Determine the [x, y] coordinate at the center of the cell enclosing the given text.  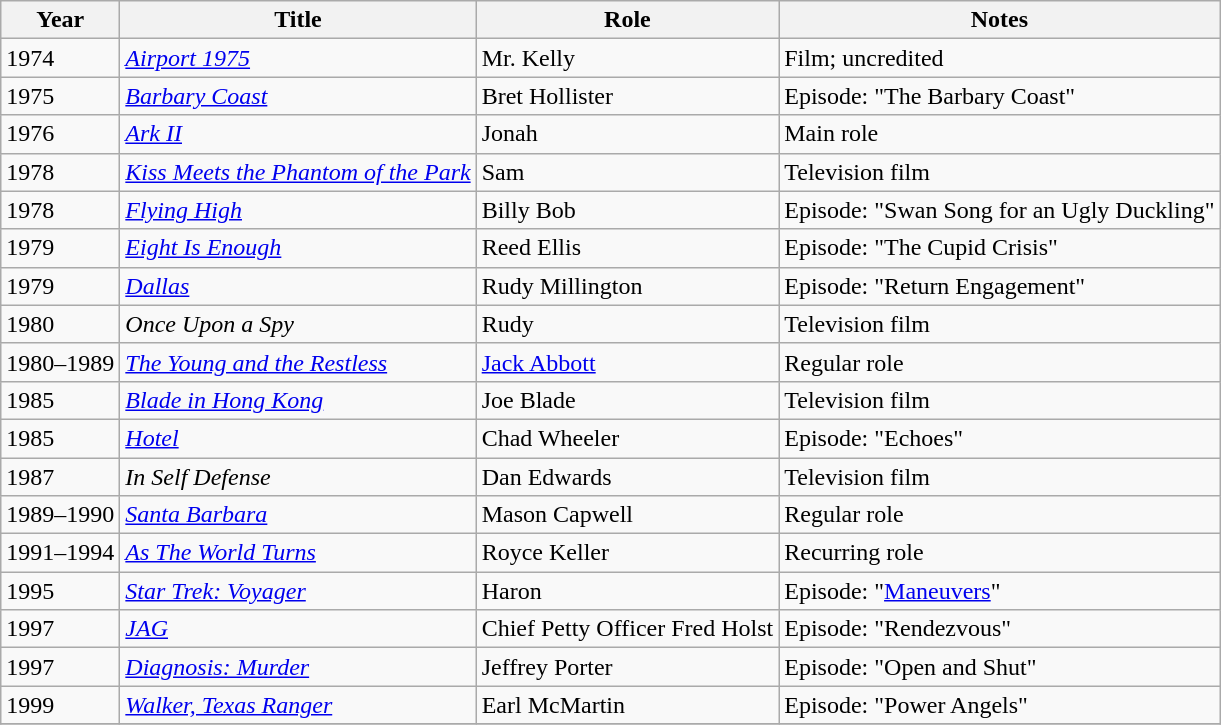
The Young and the Restless [298, 362]
Hotel [298, 438]
Rudy Millington [628, 286]
Mr. Kelly [628, 58]
Episode: "Echoes" [1000, 438]
1987 [60, 477]
1975 [60, 96]
Role [628, 20]
Chad Wheeler [628, 438]
As The World Turns [298, 553]
1980 [60, 324]
Star Trek: Voyager [298, 591]
Chief Petty Officer Fred Holst [628, 629]
Billy Bob [628, 210]
Year [60, 20]
Barbary Coast [298, 96]
Joe Blade [628, 400]
Reed Ellis [628, 248]
Once Upon a Spy [298, 324]
Flying High [298, 210]
Recurring role [1000, 553]
Episode: "The Cupid Crisis" [1000, 248]
1991–1994 [60, 553]
Episode: "Power Angels" [1000, 705]
Royce Keller [628, 553]
1995 [60, 591]
Episode: "The Barbary Coast" [1000, 96]
Santa Barbara [298, 515]
JAG [298, 629]
1980–1989 [60, 362]
Title [298, 20]
Episode: "Swan Song for an Ugly Duckling" [1000, 210]
Episode: "Maneuvers" [1000, 591]
1999 [60, 705]
1974 [60, 58]
Diagnosis: Murder [298, 667]
Jonah [628, 134]
1976 [60, 134]
Airport 1975 [298, 58]
1989–1990 [60, 515]
Jeffrey Porter [628, 667]
Mason Capwell [628, 515]
Jack Abbott [628, 362]
Notes [1000, 20]
Eight Is Enough [298, 248]
Rudy [628, 324]
Blade in Hong Kong [298, 400]
In Self Defense [298, 477]
Main role [1000, 134]
Kiss Meets the Phantom of the Park [298, 172]
Earl McMartin [628, 705]
Bret Hollister [628, 96]
Sam [628, 172]
Film; uncredited [1000, 58]
Haron [628, 591]
Ark II [298, 134]
Dan Edwards [628, 477]
Walker, Texas Ranger [298, 705]
Episode: "Rendezvous" [1000, 629]
Episode: "Open and Shut" [1000, 667]
Episode: "Return Engagement" [1000, 286]
Dallas [298, 286]
